Return the [x, y] coordinate for the center point of the cell that contains the specified text.  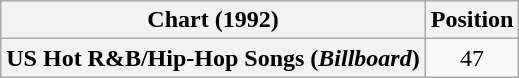
US Hot R&B/Hip-Hop Songs (Billboard) [213, 58]
Position [472, 20]
47 [472, 58]
Chart (1992) [213, 20]
